Scan for the cell matching the given text and deliver its (X, Y) coordinate at center. 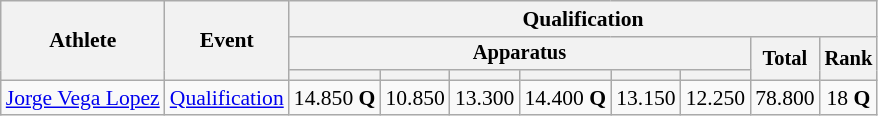
Athlete (83, 40)
14.400 Q (565, 98)
78.800 (784, 98)
13.300 (484, 98)
Total (784, 58)
Apparatus (520, 54)
13.150 (646, 98)
10.850 (414, 98)
14.850 Q (335, 98)
Jorge Vega Lopez (83, 98)
12.250 (716, 98)
18 Q (849, 98)
Rank (849, 58)
Event (227, 40)
